Locate the cell with the specified text and output its [x, y] center coordinate. 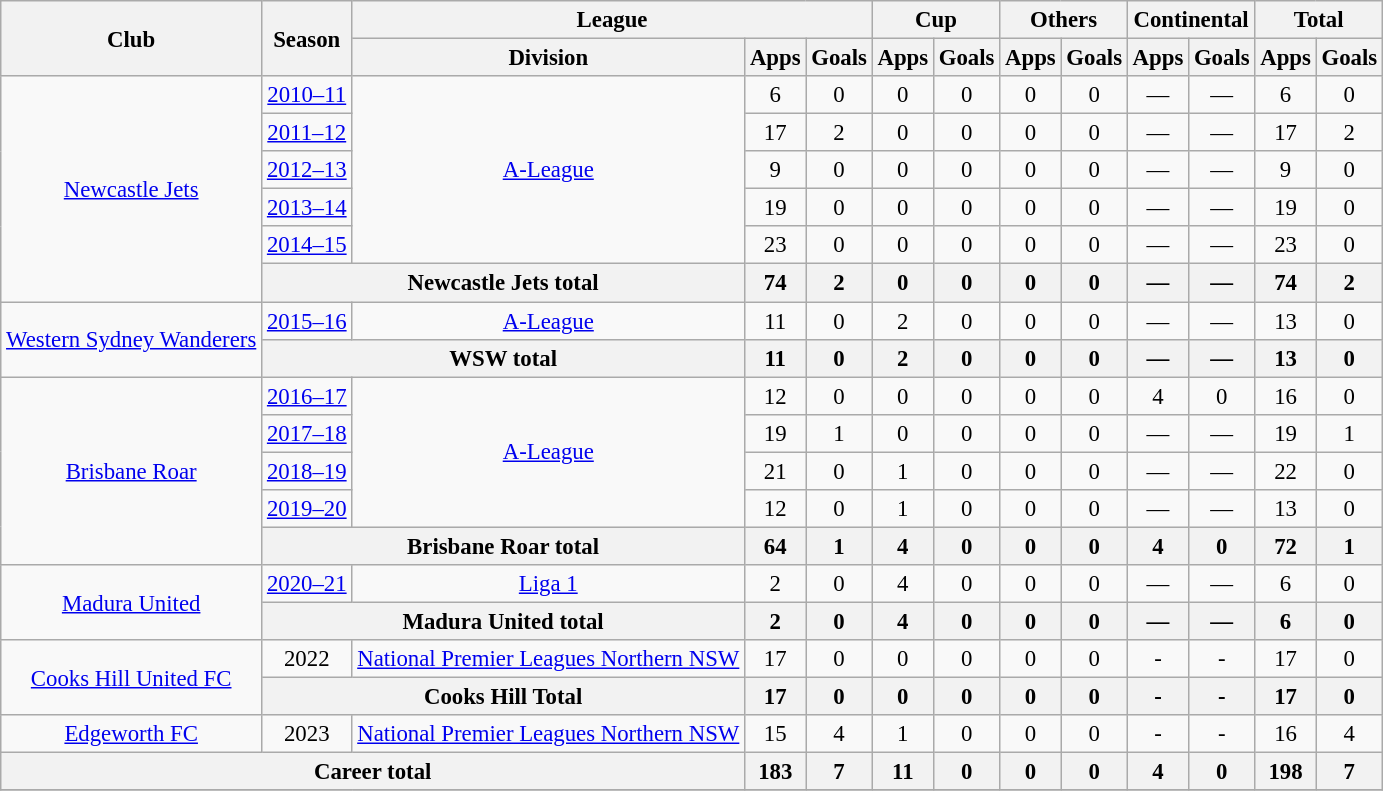
Western Sydney Wanderers [132, 340]
Newcastle Jets [132, 189]
Division [548, 58]
Club [132, 38]
Madura United total [504, 621]
2011–12 [307, 133]
198 [1286, 772]
Others [1064, 20]
21 [776, 471]
2010–11 [307, 95]
2012–13 [307, 170]
2016–17 [307, 396]
2013–14 [307, 208]
2014–15 [307, 245]
72 [1286, 546]
Liga 1 [548, 584]
22 [1286, 471]
League [612, 20]
Career total [373, 772]
183 [776, 772]
Continental [1191, 20]
Brisbane Roar total [504, 546]
Cup [936, 20]
Cooks Hill United FC [132, 678]
2023 [307, 734]
2015–16 [307, 321]
Brisbane Roar [132, 471]
Madura United [132, 602]
2022 [307, 659]
2017–18 [307, 433]
Edgeworth FC [132, 734]
64 [776, 546]
WSW total [504, 358]
2018–19 [307, 471]
2019–20 [307, 509]
15 [776, 734]
Cooks Hill Total [504, 697]
Newcastle Jets total [504, 283]
Season [307, 38]
Total [1319, 20]
2020–21 [307, 584]
